Extract the [X, Y] coordinate from the center of the cell holding the provided text.  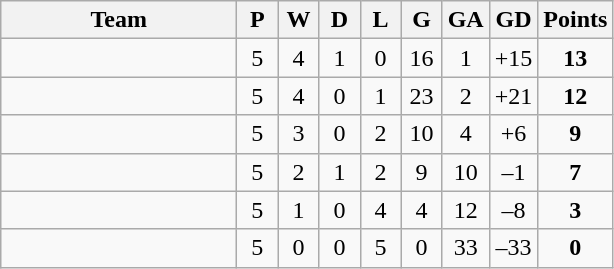
P [258, 20]
G [422, 20]
+21 [514, 96]
Team [119, 20]
Points [576, 20]
GA [466, 20]
+6 [514, 134]
23 [422, 96]
GD [514, 20]
16 [422, 58]
–8 [514, 210]
–33 [514, 248]
L [380, 20]
–1 [514, 172]
W [298, 20]
33 [466, 248]
7 [576, 172]
+15 [514, 58]
D [340, 20]
13 [576, 58]
